Locate the cell with the specified text and output its (X, Y) center coordinate. 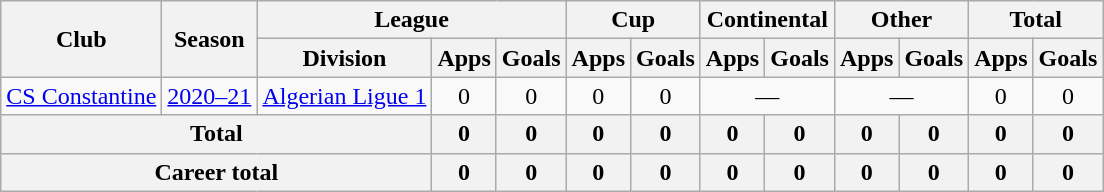
Club (82, 39)
CS Constantine (82, 96)
Other (901, 20)
Division (344, 58)
2020–21 (210, 96)
Algerian Ligue 1 (344, 96)
Career total (216, 172)
Cup (633, 20)
Season (210, 39)
League (412, 20)
Continental (767, 20)
